Output the [X, Y] coordinate of the center of the cell containing the given text.  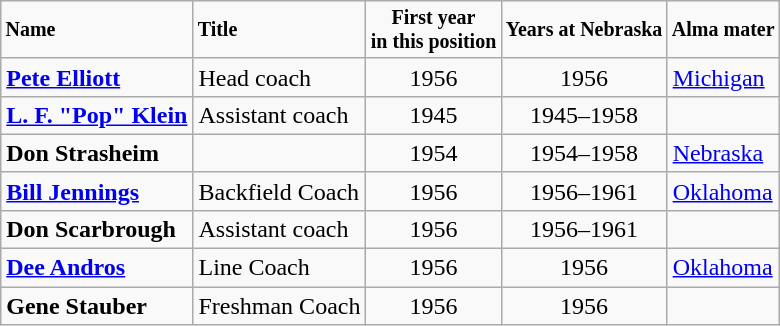
1954–1958 [584, 153]
Alma mater [723, 30]
Bill Jennings [97, 191]
1954 [434, 153]
Pete Elliott [97, 77]
Nebraska [723, 153]
Gene Stauber [97, 306]
Freshman Coach [280, 306]
Name [97, 30]
L. F. "Pop" Klein [97, 115]
First yearin this position [434, 30]
Michigan [723, 77]
Backfield Coach [280, 191]
Don Strasheim [97, 153]
Dee Andros [97, 268]
Years at Nebraska [584, 30]
1945 [434, 115]
Don Scarbrough [97, 229]
Title [280, 30]
Line Coach [280, 268]
Head coach [280, 77]
1945–1958 [584, 115]
